Search for the cell housing the specified text and yield its [x, y] center coordinate. 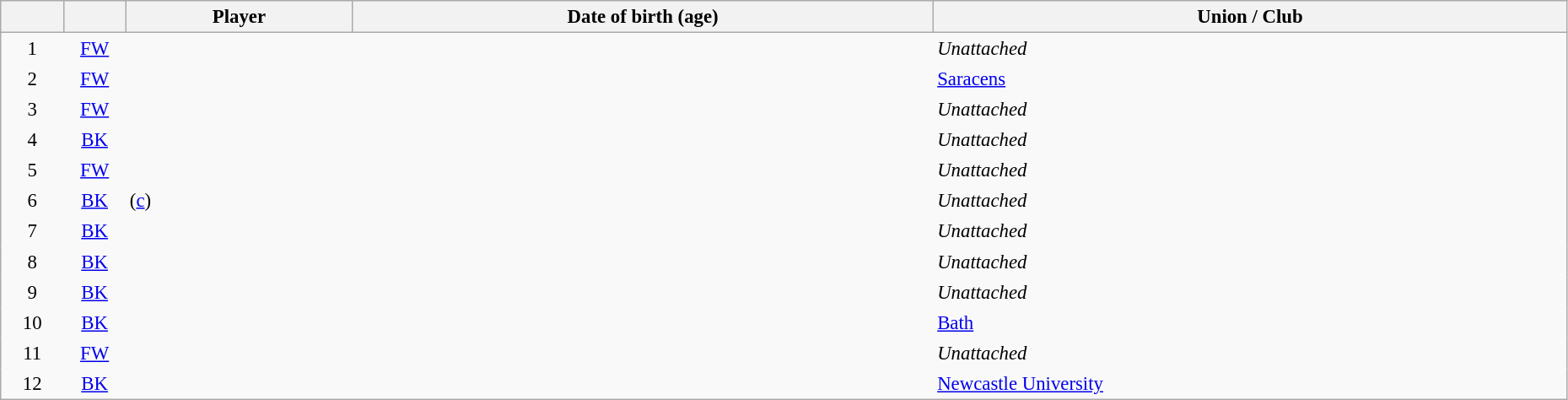
1 [32, 49]
5 [32, 170]
11 [32, 353]
Saracens [1250, 78]
10 [32, 322]
8 [32, 262]
6 [32, 201]
Date of birth (age) [643, 17]
3 [32, 109]
Bath [1250, 322]
Player [239, 17]
2 [32, 78]
12 [32, 383]
Union / Club [1250, 17]
Newcastle University [1250, 383]
(c) [239, 201]
9 [32, 292]
4 [32, 140]
7 [32, 231]
